Return the [x, y] coordinate for the center point of the cell that contains the specified text.  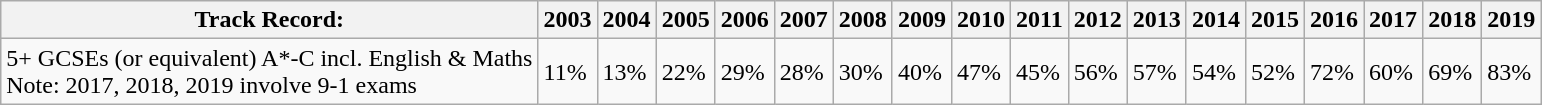
22% [686, 72]
83% [1512, 72]
54% [1216, 72]
28% [804, 72]
52% [1274, 72]
Track Record: [270, 20]
57% [1156, 72]
2010 [980, 20]
11% [568, 72]
2003 [568, 20]
72% [1334, 72]
2012 [1098, 20]
2006 [744, 20]
45% [1039, 72]
2018 [1452, 20]
2004 [626, 20]
2016 [1334, 20]
13% [626, 72]
2017 [1394, 20]
2019 [1512, 20]
5+ GCSEs (or equivalent) A*-C incl. English & MathsNote: 2017, 2018, 2019 involve 9-1 exams [270, 72]
30% [862, 72]
2014 [1216, 20]
2007 [804, 20]
2008 [862, 20]
69% [1452, 72]
2015 [1274, 20]
2013 [1156, 20]
2011 [1039, 20]
2005 [686, 20]
2009 [922, 20]
60% [1394, 72]
56% [1098, 72]
40% [922, 72]
47% [980, 72]
29% [744, 72]
